Locate the cell with the specified text and output its [x, y] center coordinate. 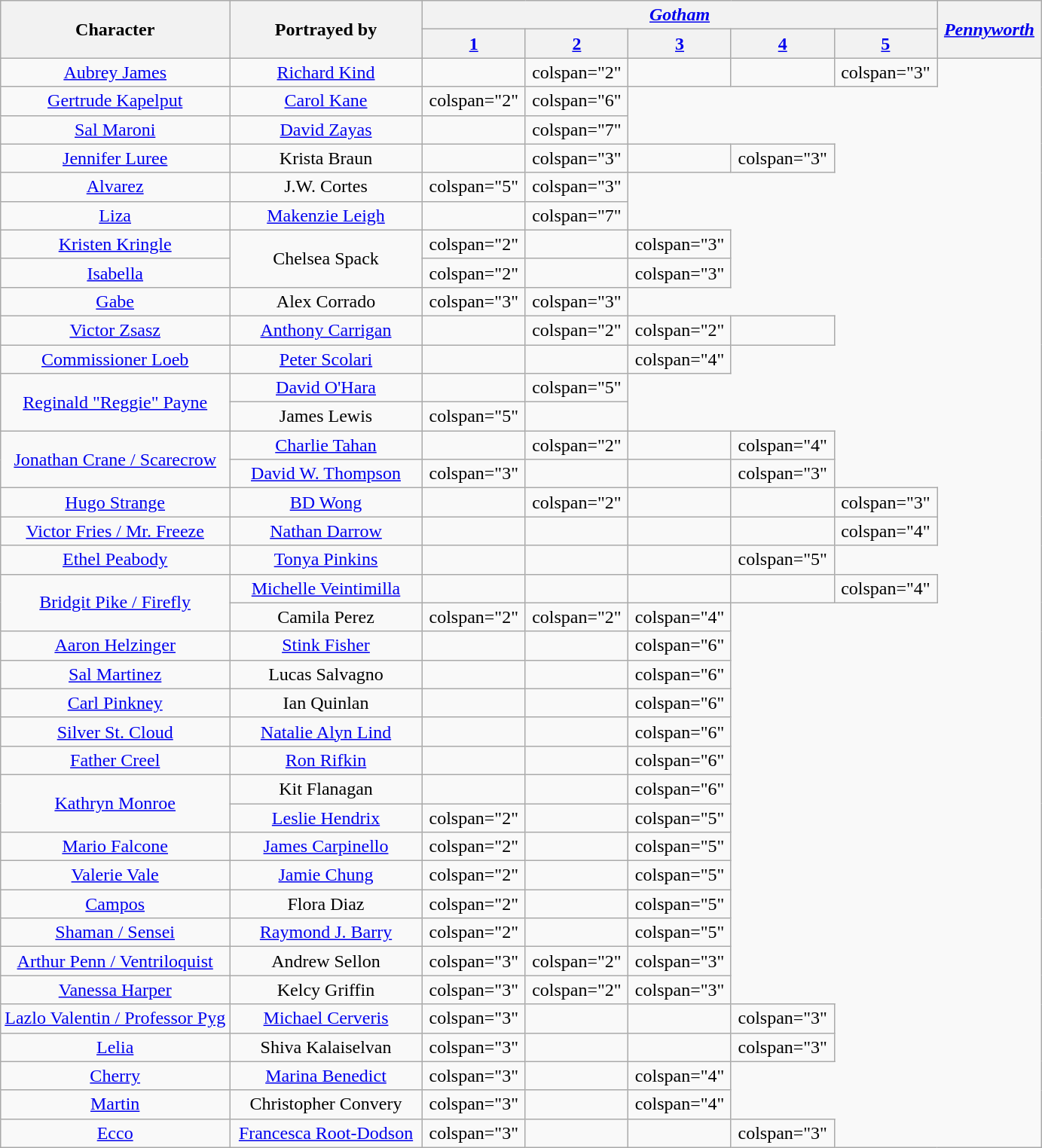
Kathryn Monroe [115, 803]
Martin [115, 1104]
Victor Fries / Mr. Freeze [115, 531]
Bridgit Pike / Firefly [115, 603]
David Zayas [326, 130]
David W. Thompson [326, 474]
Alex Corrado [326, 301]
Anthony Carrigan [326, 330]
Leslie Hendrix [326, 817]
Aaron Helzinger [115, 646]
Shaman / Sensei [115, 933]
Ecco [115, 1133]
Lazlo Valentin / Professor Pyg [115, 1018]
Lucas Salvagno [326, 674]
Jennifer Luree [115, 158]
Reginald "Reggie" Payne [115, 402]
Gertrude Kapelput [115, 101]
Richard Kind [326, 72]
4 [782, 44]
Shiva Kalaiselvan [326, 1047]
Alvarez [115, 187]
Ian Quinlan [326, 703]
David O'Hara [326, 388]
Chelsea Spack [326, 258]
Mario Falcone [115, 847]
Kristen Kringle [115, 244]
Carl Pinkney [115, 703]
Kelcy Griffin [326, 990]
Andrew Sellon [326, 961]
Gotham [680, 15]
Marina Benedict [326, 1076]
Kit Flanagan [326, 789]
Sal Martinez [115, 674]
Sal Maroni [115, 130]
Ron Rifkin [326, 760]
Makenzie Leigh [326, 215]
Christopher Convery [326, 1104]
Commissioner Loeb [115, 359]
Character [115, 29]
Hugo Strange [115, 502]
Silver St. Cloud [115, 731]
BD Wong [326, 502]
Nathan Darrow [326, 531]
Peter Scolari [326, 359]
J.W. Cortes [326, 187]
Ethel Peabody [115, 560]
5 [886, 44]
Carol Kane [326, 101]
Liza [115, 215]
2 [577, 44]
1 [473, 44]
Michael Cerveris [326, 1018]
Isabella [115, 273]
Aubrey James [115, 72]
Tonya Pinkins [326, 560]
Pennyworth [989, 29]
Charlie Tahan [326, 445]
Francesca Root-Dodson [326, 1133]
Natalie Alyn Lind [326, 731]
Father Creel [115, 760]
Krista Braun [326, 158]
Arthur Penn / Ventriloquist [115, 961]
James Carpinello [326, 847]
Flora Diaz [326, 904]
Campos [115, 904]
Vanessa Harper [115, 990]
Cherry [115, 1076]
Victor Zsasz [115, 330]
Gabe [115, 301]
Valerie Vale [115, 875]
James Lewis [326, 417]
Jamie Chung [326, 875]
3 [680, 44]
Camila Perez [326, 617]
Stink Fisher [326, 646]
Raymond J. Barry [326, 933]
Michelle Veintimilla [326, 588]
Lelia [115, 1047]
Portrayed by [326, 29]
Jonathan Crane / Scarecrow [115, 460]
